Search for the cell housing the specified text and yield its [X, Y] center coordinate. 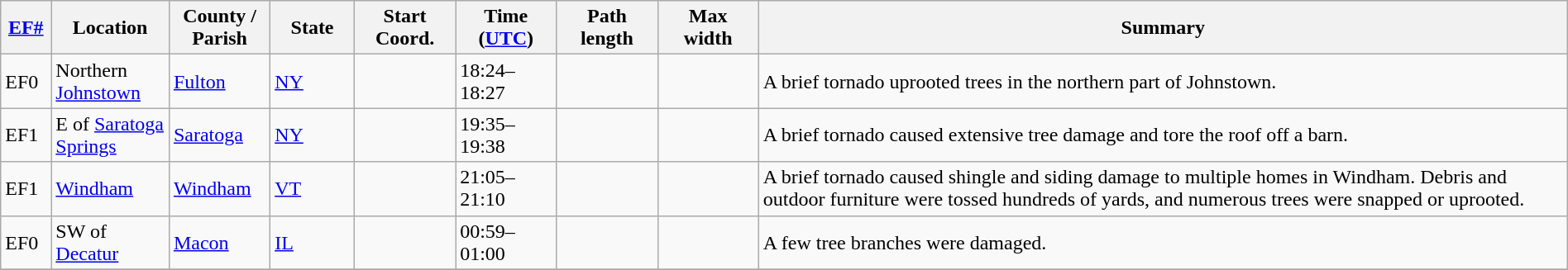
Northern Johnstown [111, 81]
Fulton [219, 81]
County / Parish [219, 28]
Path length [607, 28]
00:59–01:00 [506, 243]
Location [111, 28]
A few tree branches were damaged. [1163, 243]
Max width [708, 28]
State [313, 28]
A brief tornado uprooted trees in the northern part of Johnstown. [1163, 81]
E of Saratoga Springs [111, 135]
A brief tornado caused extensive tree damage and tore the roof off a barn. [1163, 135]
18:24–18:27 [506, 81]
Macon [219, 243]
Start Coord. [404, 28]
SW of Decatur [111, 243]
Time (UTC) [506, 28]
VT [313, 188]
Summary [1163, 28]
EF# [26, 28]
IL [313, 243]
Saratoga [219, 135]
21:05–21:10 [506, 188]
19:35–19:38 [506, 135]
